From the cell containing the given text, extract its center point as [X, Y] coordinate. 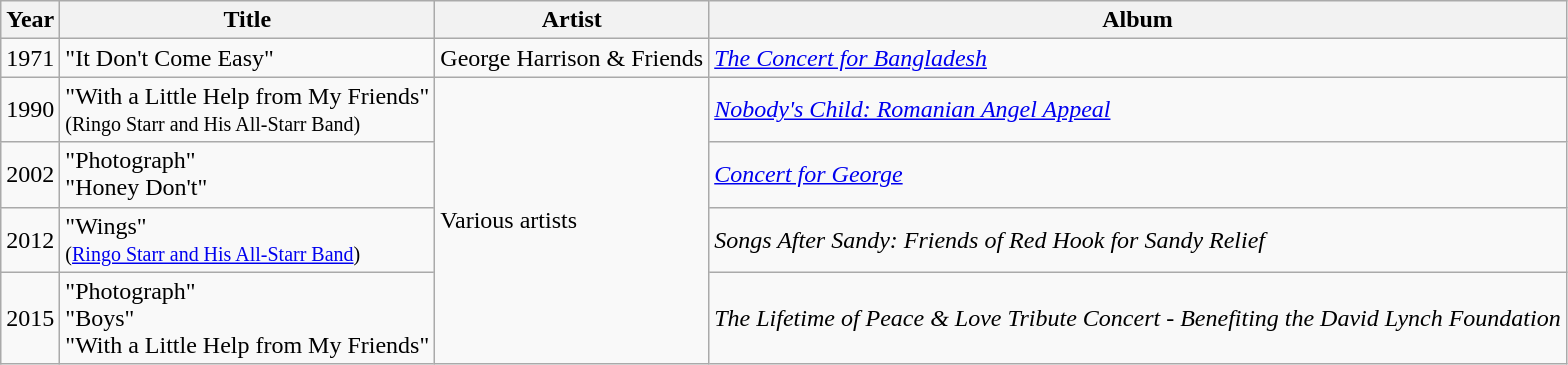
"With a Little Help from My Friends"(Ringo Starr and His All-Starr Band) [248, 110]
Title [248, 20]
"Wings"(Ringo Starr and His All-Starr Band) [248, 240]
"Photograph""Honey Don't" [248, 174]
Songs After Sandy: Friends of Red Hook for Sandy Relief [1138, 240]
Year [30, 20]
2015 [30, 318]
The Concert for Bangladesh [1138, 58]
1971 [30, 58]
"It Don't Come Easy" [248, 58]
Album [1138, 20]
Various artists [572, 220]
"Photograph""Boys""With a Little Help from My Friends" [248, 318]
Concert for George [1138, 174]
Artist [572, 20]
1990 [30, 110]
2012 [30, 240]
2002 [30, 174]
The Lifetime of Peace & Love Tribute Concert - Benefiting the David Lynch Foundation [1138, 318]
George Harrison & Friends [572, 58]
Nobody's Child: Romanian Angel Appeal [1138, 110]
